Extract the [x, y] coordinate from the center of the cell holding the provided text.  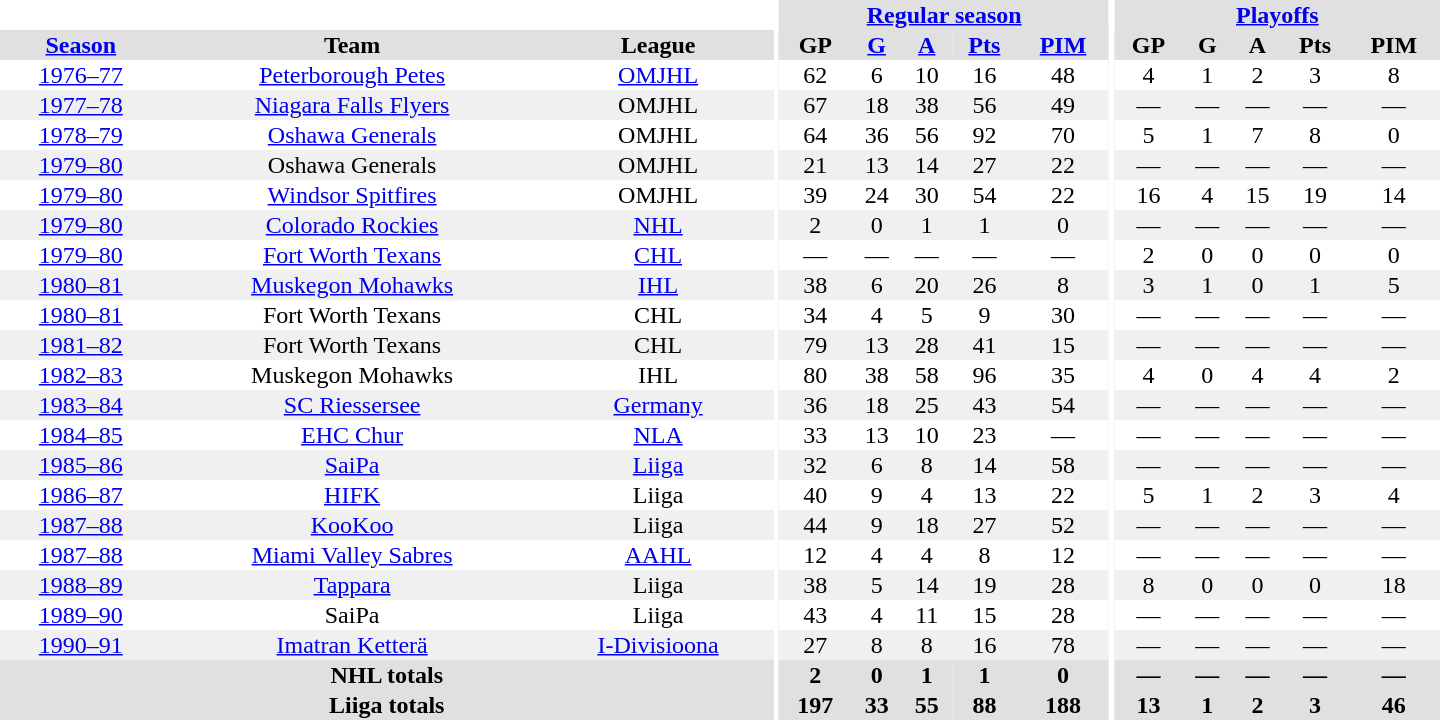
Imatran Ketterä [352, 645]
Windsor Spitfires [352, 195]
96 [984, 375]
39 [815, 195]
79 [815, 345]
92 [984, 135]
1976–77 [81, 75]
11 [927, 615]
49 [1063, 105]
Liiga totals [387, 705]
Regular season [944, 15]
Germany [658, 405]
44 [815, 525]
20 [927, 285]
26 [984, 285]
34 [815, 315]
I-Divisioona [658, 645]
1977–78 [81, 105]
1989–90 [81, 615]
1978–79 [81, 135]
67 [815, 105]
1990–91 [81, 645]
Niagara Falls Flyers [352, 105]
55 [927, 705]
KooKoo [352, 525]
HIFK [352, 495]
24 [877, 195]
88 [984, 705]
1984–85 [81, 435]
40 [815, 495]
188 [1063, 705]
197 [815, 705]
80 [815, 375]
Miami Valley Sabres [352, 555]
62 [815, 75]
25 [927, 405]
EHC Chur [352, 435]
48 [1063, 75]
35 [1063, 375]
64 [815, 135]
1981–82 [81, 345]
1985–86 [81, 465]
1986–87 [81, 495]
52 [1063, 525]
Playoffs [1278, 15]
NHL [658, 225]
70 [1063, 135]
Colorado Rockies [352, 225]
1988–89 [81, 585]
21 [815, 165]
1982–83 [81, 375]
SC Riessersee [352, 405]
Season [81, 45]
32 [815, 465]
Peterborough Petes [352, 75]
1983–84 [81, 405]
Team [352, 45]
23 [984, 435]
78 [1063, 645]
AAHL [658, 555]
NLA [658, 435]
NHL totals [387, 675]
League [658, 45]
7 [1257, 135]
Tappara [352, 585]
46 [1394, 705]
41 [984, 345]
